Find where the given text appears and provide that cell's center as [X, Y] coordinate. 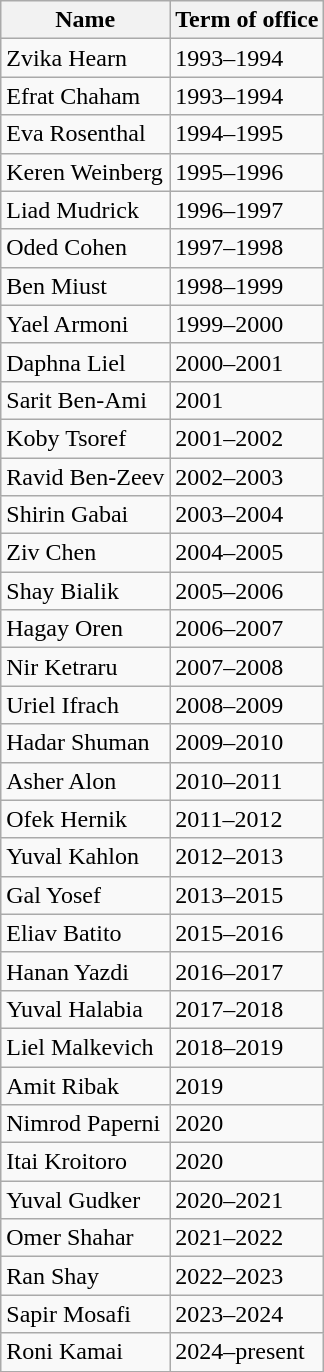
Roni Kamai [86, 1352]
Yuval Gudker [86, 1200]
2012–2013 [247, 857]
2024–present [247, 1352]
2001–2002 [247, 438]
2006–2007 [247, 629]
Eva Rosenthal [86, 134]
Sapir Mosafi [86, 1314]
Hanan Yazdi [86, 971]
Yael Armoni [86, 324]
2008–2009 [247, 705]
Yuval Halabia [86, 1009]
Daphna Liel [86, 362]
Ofek Hernik [86, 819]
2019 [247, 1085]
1996–1997 [247, 210]
2001 [247, 400]
Oded Cohen [86, 248]
2018–2019 [247, 1047]
2015–2016 [247, 933]
Yuval Kahlon [86, 857]
Uriel Ifrach [86, 705]
Amit Ribak [86, 1085]
2021–2022 [247, 1238]
Nimrod Paperni [86, 1124]
Ravid Ben-Zeev [86, 477]
Shay Bialik [86, 591]
2005–2006 [247, 591]
1998–1999 [247, 286]
2011–2012 [247, 819]
Hagay Oren [86, 629]
Liad Mudrick [86, 210]
2009–2010 [247, 743]
2023–2024 [247, 1314]
1999–2000 [247, 324]
Eliav Batito [86, 933]
2002–2003 [247, 477]
Name [86, 20]
Hadar Shuman [86, 743]
2017–2018 [247, 1009]
Itai Kroitoro [86, 1162]
2022–2023 [247, 1276]
2013–2015 [247, 895]
Gal Yosef [86, 895]
Sarit Ben-Ami [86, 400]
2010–2011 [247, 781]
Shirin Gabai [86, 515]
2000–2001 [247, 362]
Asher Alon [86, 781]
2016–2017 [247, 971]
2020–2021 [247, 1200]
1994–1995 [247, 134]
Ziv Chen [86, 553]
Keren Weinberg [86, 172]
1995–1996 [247, 172]
Ran Shay [86, 1276]
2003–2004 [247, 515]
1997–1998 [247, 248]
Zvika Hearn [86, 58]
Efrat Chaham [86, 96]
Liel Malkevich [86, 1047]
Ben Miust [86, 286]
Omer Shahar [86, 1238]
2004–2005 [247, 553]
Koby Tsoref [86, 438]
Term of office [247, 20]
Nir Ketraru [86, 667]
2007–2008 [247, 667]
